Capture the cell that displays the provided text and extract its [X, Y] central coordinate. 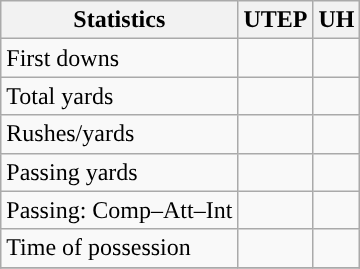
UH [336, 20]
Passing: Comp–Att–Int [120, 210]
UTEP [276, 20]
Rushes/yards [120, 134]
Total yards [120, 96]
Statistics [120, 20]
Time of possession [120, 248]
Passing yards [120, 172]
First downs [120, 58]
